Search for the cell housing the specified text and yield its [X, Y] center coordinate. 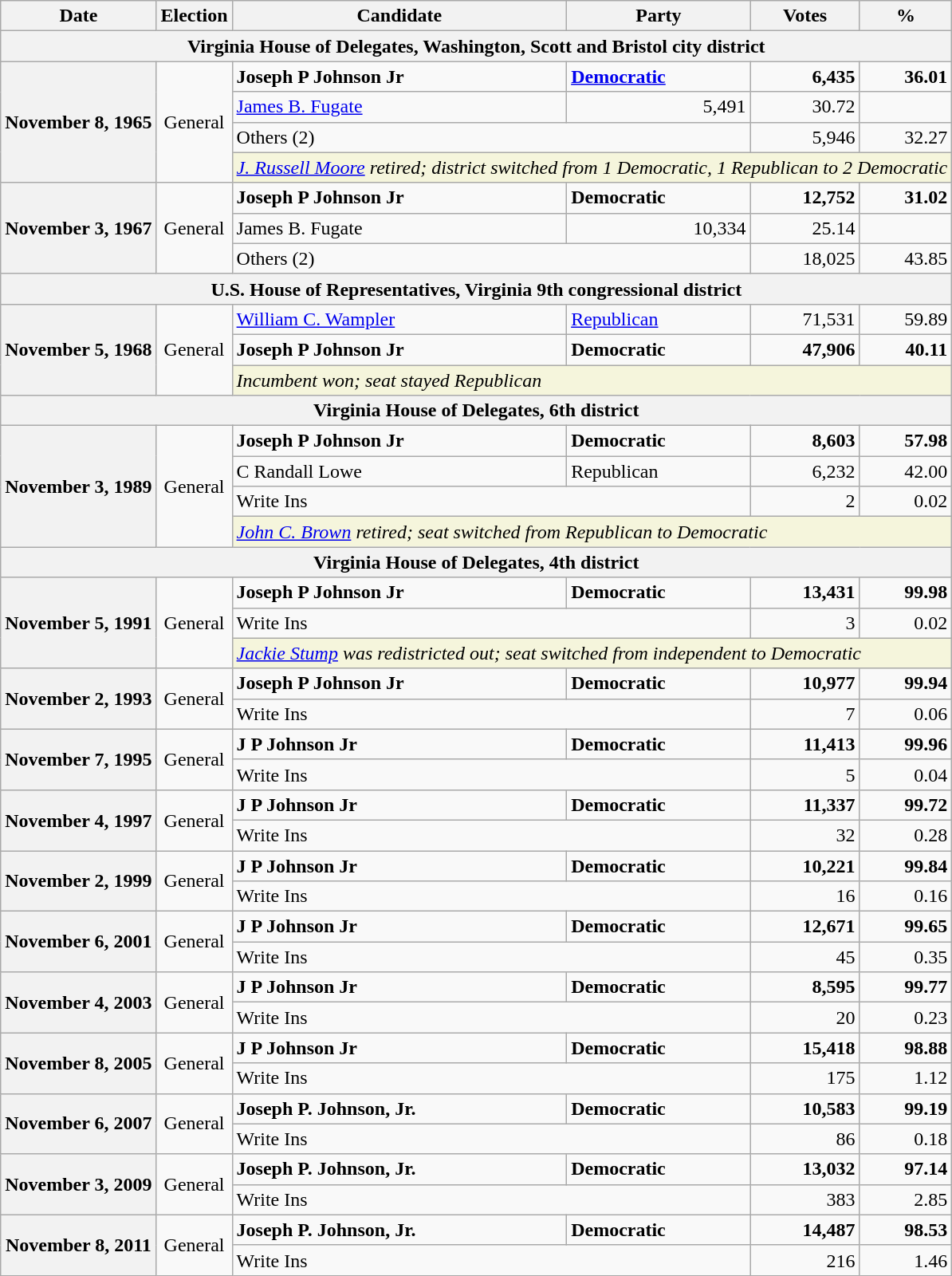
7 [805, 714]
10,334 [659, 228]
57.98 [906, 441]
16 [805, 896]
43.85 [906, 258]
10,583 [805, 1109]
13,431 [805, 593]
13,032 [805, 1169]
Virginia House of Delegates, 4th district [477, 562]
20 [805, 1018]
Party [659, 16]
0.16 [906, 896]
175 [805, 1078]
42.00 [906, 471]
C Randall Lowe [399, 471]
0.28 [906, 835]
November 3, 2009 [78, 1184]
0.04 [906, 774]
12,671 [805, 927]
45 [805, 957]
November 8, 2011 [78, 1245]
November 2, 1993 [78, 699]
November 6, 2001 [78, 942]
November 8, 1965 [78, 122]
Virginia House of Delegates, 6th district [477, 411]
10,221 [805, 865]
November 5, 1991 [78, 623]
November 6, 2007 [78, 1124]
November 3, 1967 [78, 228]
Election [195, 16]
14,487 [805, 1230]
November 5, 1968 [78, 349]
Virginia House of Delegates, Washington, Scott and Bristol city district [477, 46]
November 8, 2005 [78, 1063]
98.88 [906, 1048]
November 4, 2003 [78, 1002]
8,595 [805, 987]
99.96 [906, 744]
12,752 [805, 198]
Jackie Stump was redistricted out; seat switched from independent to Democratic [592, 653]
5,946 [805, 137]
0.06 [906, 714]
November 4, 1997 [78, 820]
2.85 [906, 1199]
November 7, 1995 [78, 759]
J. Russell Moore retired; district switched from 1 Democratic, 1 Republican to 2 Democratic [592, 167]
36.01 [906, 77]
40.11 [906, 349]
% [906, 16]
216 [805, 1260]
47,906 [805, 349]
99.94 [906, 683]
November 2, 1999 [78, 880]
5,491 [659, 107]
8,603 [805, 441]
0.23 [906, 1018]
John C. Brown retired; seat switched from Republican to Democratic [592, 532]
5 [805, 774]
71,531 [805, 319]
0.35 [906, 957]
11,337 [805, 805]
18,025 [805, 258]
99.77 [906, 987]
99.98 [906, 593]
6,435 [805, 77]
32 [805, 835]
Votes [805, 16]
99.72 [906, 805]
383 [805, 1199]
2 [805, 502]
98.53 [906, 1230]
15,418 [805, 1048]
Date [78, 16]
11,413 [805, 744]
Incumbent won; seat stayed Republican [592, 380]
99.65 [906, 927]
32.27 [906, 137]
1.12 [906, 1078]
99.84 [906, 865]
30.72 [805, 107]
10,977 [805, 683]
3 [805, 623]
86 [805, 1139]
31.02 [906, 198]
U.S. House of Representatives, Virginia 9th congressional district [477, 289]
97.14 [906, 1169]
1.46 [906, 1260]
25.14 [805, 228]
59.89 [906, 319]
6,232 [805, 471]
Candidate [399, 16]
William C. Wampler [399, 319]
99.19 [906, 1109]
November 3, 1989 [78, 486]
0.18 [906, 1139]
